Find where the given text appears and provide that cell's center as [x, y] coordinate. 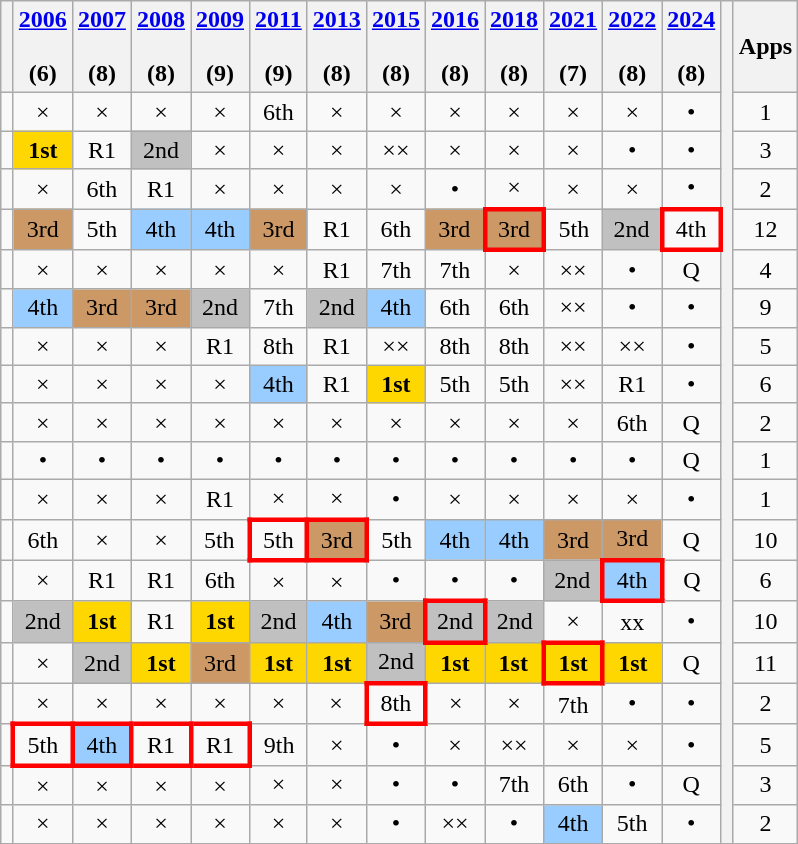
9 [765, 308]
2016 (8) [454, 47]
12 [765, 228]
2013 (8) [336, 47]
2008 (8) [160, 47]
11 [765, 662]
xx [632, 622]
9th [279, 744]
Apps [765, 47]
2018 (8) [514, 47]
2006 (6) [42, 47]
2024 (8) [692, 47]
2021 (7) [574, 47]
2007 (8) [102, 47]
2011 (9) [279, 47]
2009 (9) [220, 47]
2015 (8) [396, 47]
4 [765, 270]
2022 (8) [632, 47]
